For the text-containing cell, return its midpoint in [X, Y] coordinate format. 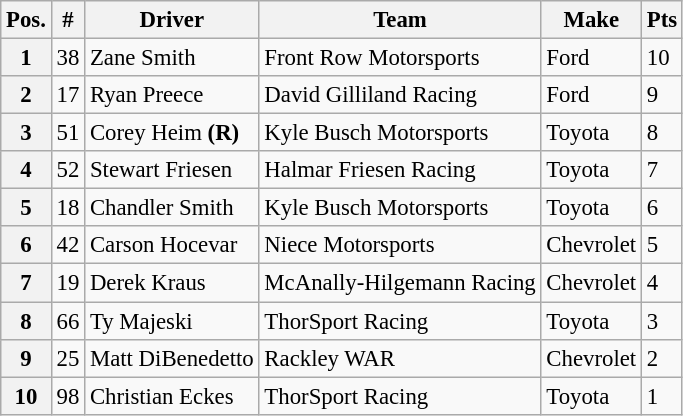
Matt DiBenedetto [172, 358]
51 [68, 133]
19 [68, 283]
David Gilliland Racing [400, 95]
Rackley WAR [400, 358]
98 [68, 396]
Halmar Friesen Racing [400, 170]
Make [591, 20]
17 [68, 95]
Ryan Preece [172, 95]
Corey Heim (R) [172, 133]
Niece Motorsports [400, 245]
42 [68, 245]
52 [68, 170]
McAnally-Hilgemann Racing [400, 283]
Pos. [26, 20]
18 [68, 208]
Ty Majeski [172, 321]
25 [68, 358]
Zane Smith [172, 58]
Team [400, 20]
# [68, 20]
Front Row Motorsports [400, 58]
Stewart Friesen [172, 170]
Carson Hocevar [172, 245]
38 [68, 58]
66 [68, 321]
Chandler Smith [172, 208]
Pts [662, 20]
Christian Eckes [172, 396]
Derek Kraus [172, 283]
Driver [172, 20]
